Detect which cell encompasses the target text, then output its [X, Y] center coordinate. 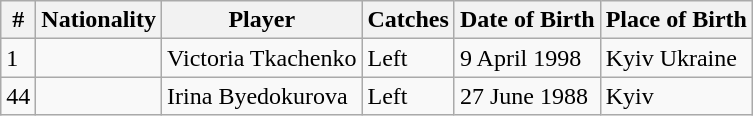
Catches [408, 20]
9 April 1998 [527, 58]
Place of Birth [676, 20]
1 [18, 58]
Nationality [99, 20]
Irina Byedokurova [262, 96]
Kyiv Ukraine [676, 58]
44 [18, 96]
Kyiv [676, 96]
# [18, 20]
Date of Birth [527, 20]
Player [262, 20]
27 June 1988 [527, 96]
Victoria Tkachenko [262, 58]
